Determine the (X, Y) coordinate at the center of the cell enclosing the given text.  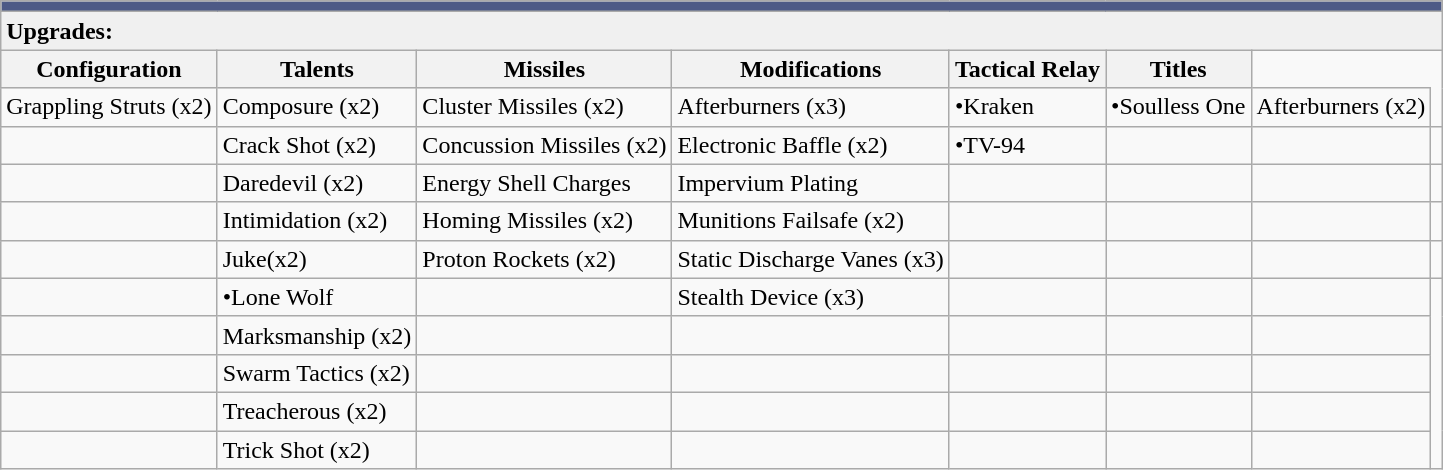
Static Discharge Vanes (x3) (810, 259)
Tactical Relay (1027, 69)
Missiles (544, 69)
Cluster Missiles (x2) (544, 107)
Intimidation (x2) (317, 221)
•Soulless One (1178, 107)
•Lone Wolf (317, 297)
Trick Shot (x2) (317, 449)
Modifications (810, 69)
Munitions Failsafe (x2) (810, 221)
Impervium Plating (810, 183)
Titles (1178, 69)
Energy Shell Charges (544, 183)
Grappling Struts (x2) (109, 107)
Marksmanship (x2) (317, 335)
Afterburners (x3) (810, 107)
•TV-94 (1027, 145)
Crack Shot (x2) (317, 145)
Homing Missiles (x2) (544, 221)
Concussion Missiles (x2) (544, 145)
Configuration (109, 69)
Composure (x2) (317, 107)
Stealth Device (x3) (810, 297)
Proton Rockets (x2) (544, 259)
Afterburners (x2) (1341, 107)
Electronic Baffle (x2) (810, 145)
Talents (317, 69)
Upgrades: (722, 31)
Juke(x2) (317, 259)
Treacherous (x2) (317, 411)
Daredevil (x2) (317, 183)
Swarm Tactics (x2) (317, 373)
•Kraken (1027, 107)
